Pinpoint the cell where the given text exists, returning its [X, Y] midpoint coordinate. 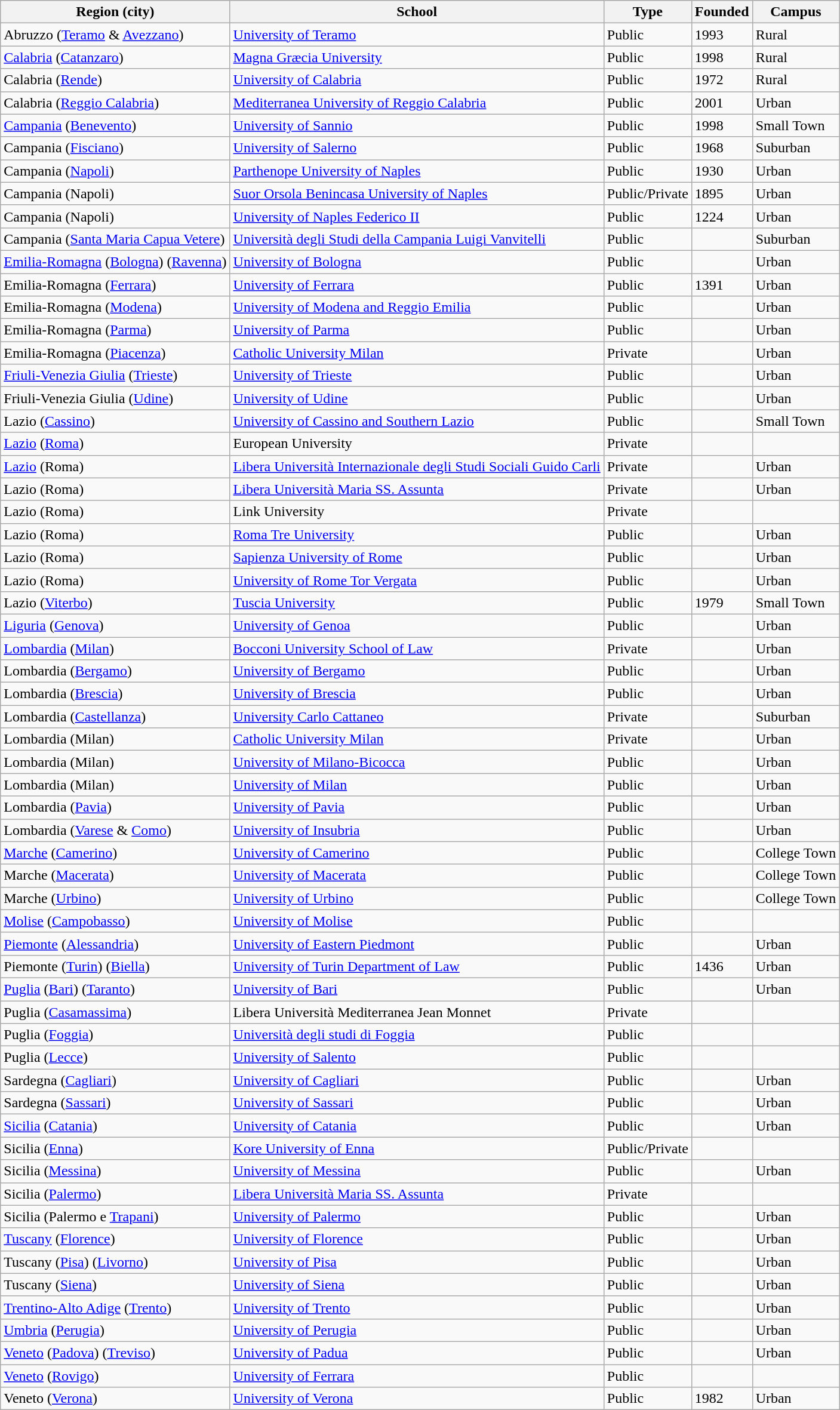
Friuli-Venezia Giulia (Udine) [115, 398]
University of Sannio [417, 125]
Region (city) [115, 12]
European University [417, 444]
Calabria (Reggio Calabria) [115, 103]
Kore University of Enna [417, 1148]
University of Urbino [417, 898]
University of Brescia [417, 694]
University of Cassino and Southern Lazio [417, 421]
University of Padua [417, 1353]
Campania (Fisciano) [115, 148]
University of Bari [417, 989]
Puglia (Casamassima) [115, 1012]
Campania (Santa Maria Capua Vetere) [115, 239]
Sardegna (Cagliari) [115, 1080]
Calabria (Catanzaro) [115, 57]
University of Pisa [417, 1262]
University of Turin Department of Law [417, 966]
Emilia-Romagna (Ferrara) [115, 285]
Lombardia (Brescia) [115, 694]
University of Macerata [417, 876]
Tuscia University [417, 603]
University of Udine [417, 398]
1391 [722, 285]
Puglia (Bari) (Taranto) [115, 989]
University of Bologna [417, 262]
Molise (Campobasso) [115, 921]
Università degli Studi della Campania Luigi Vanvitelli [417, 239]
Lombardia (Bergamo) [115, 671]
Puglia (Foggia) [115, 1035]
Emilia-Romagna (Modena) [115, 308]
University of Bergamo [417, 671]
Piemonte (Turin) (Biella) [115, 966]
Bocconi University School of Law [417, 648]
School [417, 12]
University of Parma [417, 330]
1930 [722, 171]
Parthenope University of Naples [417, 171]
University of Trento [417, 1307]
University of Cagliari [417, 1080]
Sardegna (Sassari) [115, 1103]
Veneto (Padova) (Treviso) [115, 1353]
Marche (Urbino) [115, 898]
University of Salerno [417, 148]
University of Salento [417, 1058]
Tuscany (Florence) [115, 1239]
Magna Græcia University [417, 57]
University of Milano-Bicocca [417, 762]
University of Palermo [417, 1217]
University of Modena and Reggio Emilia [417, 308]
Tuscany (Siena) [115, 1285]
Veneto (Rovigo) [115, 1375]
Lazio (Cassino) [115, 421]
University Carlo Cattaneo [417, 717]
Emilia-Romagna (Bologna) (Ravenna) [115, 262]
University of Insubria [417, 830]
1993 [722, 35]
University of Calabria [417, 80]
Emilia-Romagna (Parma) [115, 330]
Sicilia (Catania) [115, 1126]
University of Trieste [417, 376]
University of Molise [417, 921]
1982 [722, 1399]
Lazio (Viterbo) [115, 603]
University of Sassari [417, 1103]
Campania (Benevento) [115, 125]
Mediterranea University of Reggio Calabria [417, 103]
Lombardia (Pavia) [115, 807]
Liguria (Genova) [115, 625]
University of Messina [417, 1171]
Sapienza University of Rome [417, 557]
Marche (Macerata) [115, 876]
1895 [722, 193]
Type [647, 12]
University of Milan [417, 785]
Veneto (Verona) [115, 1399]
Abruzzo (Teramo & Avezzano) [115, 35]
Lombardia (Varese & Como) [115, 830]
Trentino-Alto Adige (Trento) [115, 1307]
1972 [722, 80]
Roma Tre University [417, 534]
Founded [722, 12]
2001 [722, 103]
1968 [722, 148]
University of Camerino [417, 853]
Umbria (Perugia) [115, 1330]
Università degli studi di Foggia [417, 1035]
Puglia (Lecce) [115, 1058]
University of Rome Tor Vergata [417, 580]
Libera Università Mediterranea Jean Monnet [417, 1012]
University of Verona [417, 1399]
Suor Orsola Benincasa University of Naples [417, 193]
Piemonte (Alessandria) [115, 944]
University of Eastern Piedmont [417, 944]
University of Florence [417, 1239]
1436 [722, 966]
Lombardia (Castellanza) [115, 717]
Friuli-Venezia Giulia (Trieste) [115, 376]
Marche (Camerino) [115, 853]
Sicilia (Messina) [115, 1171]
University of Naples Federico II [417, 216]
Sicilia (Palermo) [115, 1194]
Tuscany (Pisa) (Livorno) [115, 1262]
Sicilia (Palermo e Trapani) [115, 1217]
University of Genoa [417, 625]
Calabria (Rende) [115, 80]
University of Siena [417, 1285]
1979 [722, 603]
Libera Università Internazionale degli Studi Sociali Guido Carli [417, 466]
Link University [417, 512]
Emilia-Romagna (Piacenza) [115, 353]
University of Teramo [417, 35]
Campus [796, 12]
Sicilia (Enna) [115, 1148]
1224 [722, 216]
University of Pavia [417, 807]
University of Perugia [417, 1330]
University of Catania [417, 1126]
